For the text-containing cell, return its midpoint in [X, Y] coordinate format. 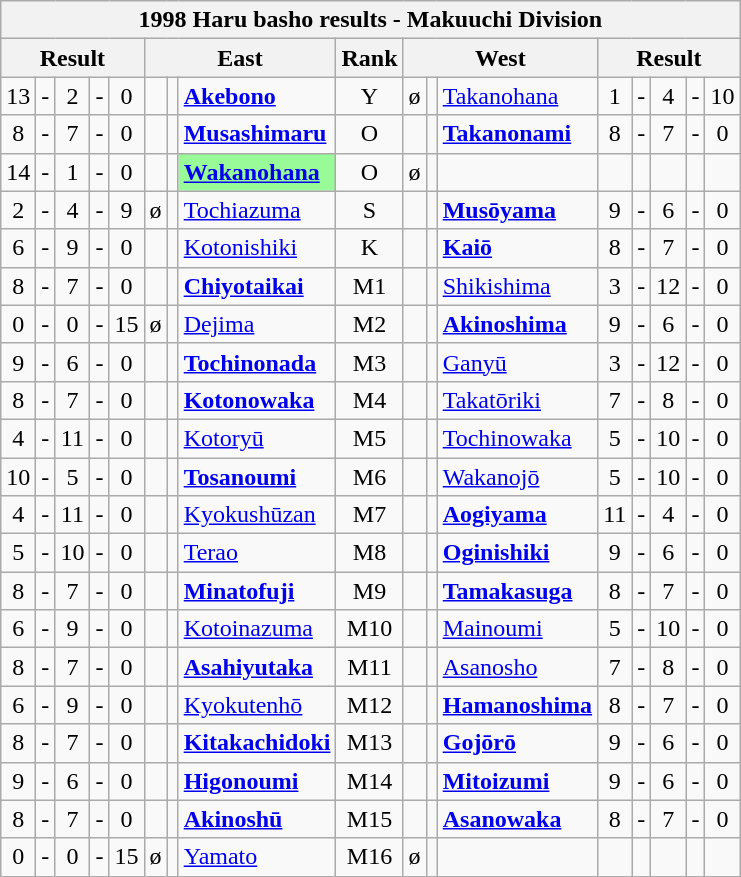
Akebono [257, 96]
Gojōrō [517, 743]
M4 [370, 400]
M12 [370, 705]
East [240, 58]
Tochinonada [257, 362]
Asahiyutaka [257, 667]
Kotonowaka [257, 400]
M14 [370, 781]
Mainoumi [517, 629]
Kaiō [517, 248]
Mitoizumi [517, 781]
Hamanoshima [517, 705]
Aogiyama [517, 515]
14 [18, 172]
Tamakasuga [517, 591]
Takanonami [517, 134]
Takatōriki [517, 400]
1998 Haru basho results - Makuuchi Division [370, 20]
Tosanoumi [257, 477]
Terao [257, 553]
M11 [370, 667]
M10 [370, 629]
Kotoinazuma [257, 629]
Kyokushūzan [257, 515]
Tochiazuma [257, 210]
Musōyama [517, 210]
M1 [370, 286]
Chiyotaikai [257, 286]
Rank [370, 58]
Akinoshima [517, 324]
Wakanojō [517, 477]
Wakanohana [257, 172]
Kotoryū [257, 438]
M5 [370, 438]
Y [370, 96]
West [500, 58]
M2 [370, 324]
M16 [370, 857]
Minatofuji [257, 591]
Oginishiki [517, 553]
Asanosho [517, 667]
Ganyū [517, 362]
M6 [370, 477]
Yamato [257, 857]
Shikishima [517, 286]
Musashimaru [257, 134]
M8 [370, 553]
M15 [370, 819]
M3 [370, 362]
13 [18, 96]
Kyokutenhō [257, 705]
M9 [370, 591]
Dejima [257, 324]
Kotonishiki [257, 248]
Tochinowaka [517, 438]
Asanowaka [517, 819]
K [370, 248]
M13 [370, 743]
Akinoshū [257, 819]
Kitakachidoki [257, 743]
Higonoumi [257, 781]
M7 [370, 515]
S [370, 210]
Takanohana [517, 96]
